Capture the cell that displays the provided text and extract its (X, Y) central coordinate. 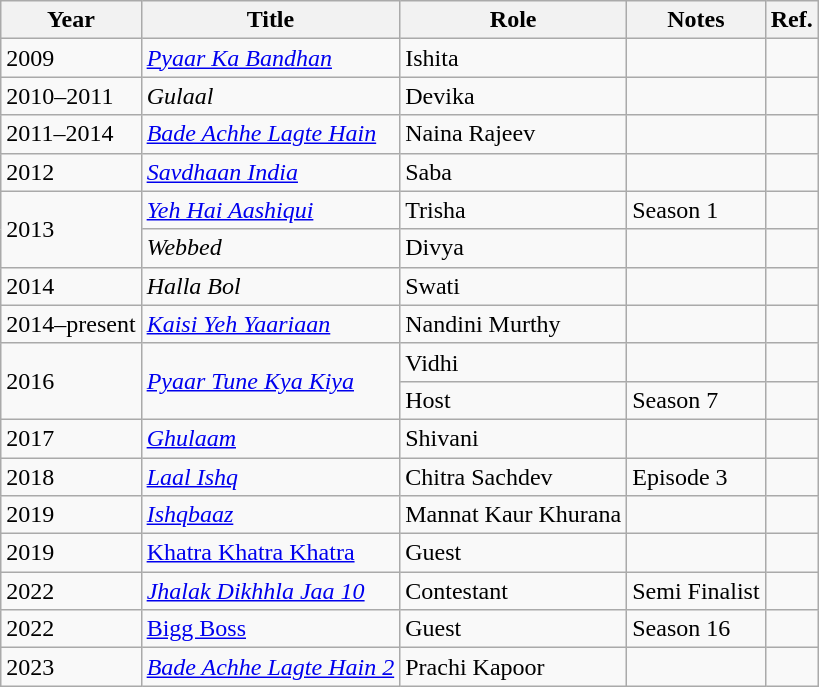
Gulaal (270, 96)
Saba (514, 172)
Ishita (514, 58)
Episode 3 (696, 477)
Webbed (270, 248)
Semi Finalist (696, 591)
2014–present (71, 324)
Kaisi Yeh Yaariaan (270, 324)
Halla Bol (270, 286)
Season 16 (696, 629)
Yeh Hai Aashiqui (270, 210)
Laal Ishq (270, 477)
Nandini Murthy (514, 324)
Host (514, 400)
2012 (71, 172)
Divya (514, 248)
Ref. (792, 20)
Role (514, 20)
Jhalak Dikhhla Jaa 10 (270, 591)
Vidhi (514, 362)
Chitra Sachdev (514, 477)
Savdhaan India (270, 172)
Ishqbaaz (270, 515)
Pyaar Tune Kya Kiya (270, 381)
Ghulaam (270, 438)
Notes (696, 20)
2010–2011 (71, 96)
Devika (514, 96)
2014 (71, 286)
Title (270, 20)
Pyaar Ka Bandhan (270, 58)
2009 (71, 58)
Contestant (514, 591)
Season 1 (696, 210)
Swati (514, 286)
Mannat Kaur Khurana (514, 515)
Naina Rajeev (514, 134)
Season 7 (696, 400)
2017 (71, 438)
Bade Achhe Lagte Hain (270, 134)
Bade Achhe Lagte Hain 2 (270, 667)
Shivani (514, 438)
Khatra Khatra Khatra (270, 553)
2011–2014 (71, 134)
Trisha (514, 210)
2023 (71, 667)
Prachi Kapoor (514, 667)
2013 (71, 229)
2016 (71, 381)
Year (71, 20)
2018 (71, 477)
Bigg Boss (270, 629)
